Find where the given text appears and provide that cell's center as [x, y] coordinate. 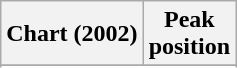
Peakposition [189, 34]
Chart (2002) [72, 34]
